Search for the cell housing the specified text and yield its [X, Y] center coordinate. 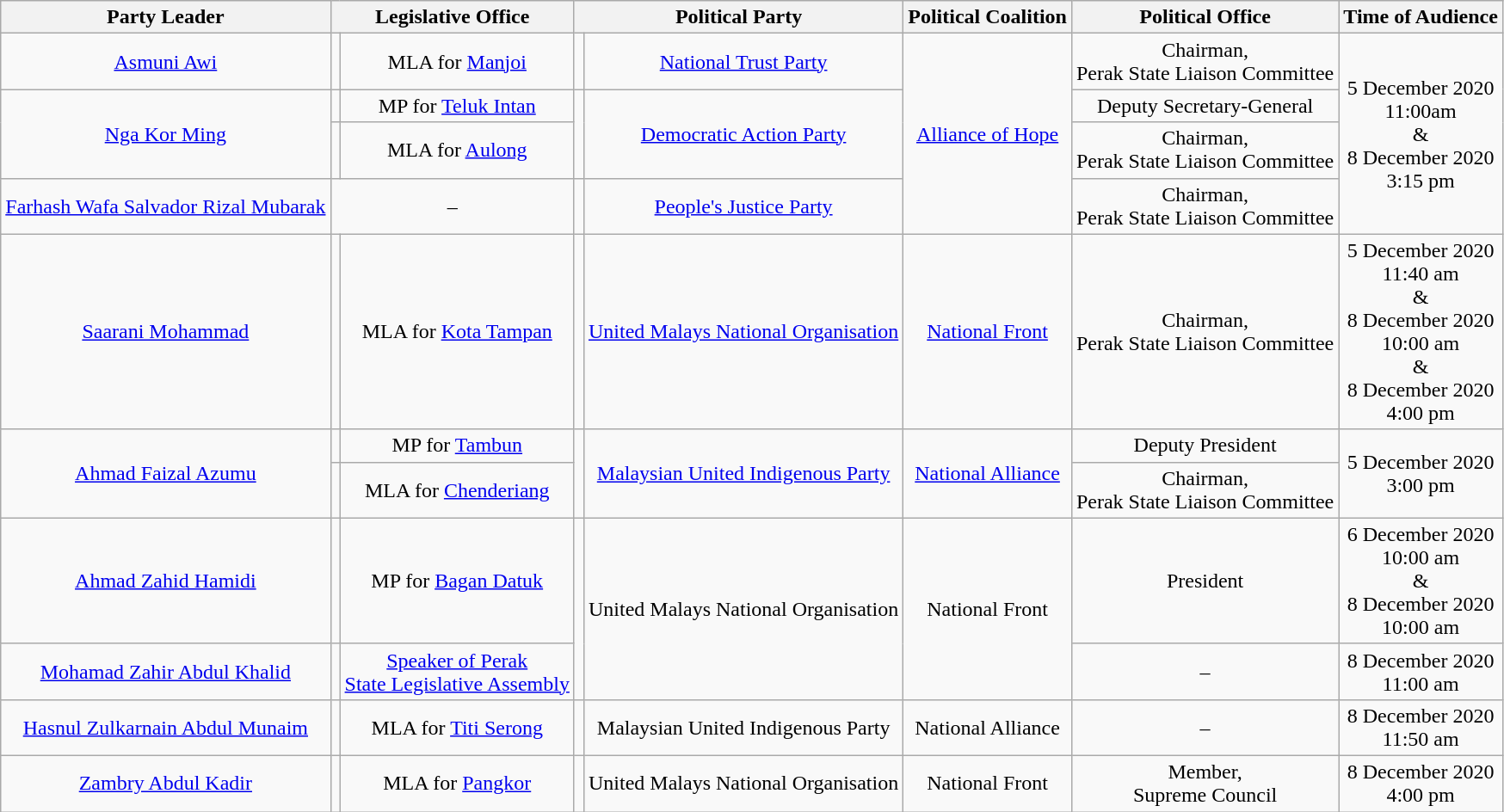
Speaker of PerakState Legislative Assembly [457, 671]
Time of Audience [1421, 17]
MLA for Titi Serong [457, 728]
5 December 202011:40 am&8 December 202010:00 am&8 December 20204:00 pm [1421, 332]
Political Party [738, 17]
Alliance of Hope [988, 134]
6 December 202010:00 am&8 December 202010:00 am [1421, 581]
Political Office [1205, 17]
Deputy Secretary-General [1205, 106]
Hasnul Zulkarnain Abdul Munaim [165, 728]
MLA for Chenderiang [457, 490]
Nga Kor Ming [165, 134]
MP for Tambun [457, 446]
Ahmad Faizal Azumu [165, 473]
National Trust Party [743, 62]
MP for Bagan Datuk [457, 581]
Mohamad Zahir Abdul Khalid [165, 671]
8 December 20204:00 pm [1421, 783]
5 December 20203:00 pm [1421, 473]
Democratic Action Party [743, 134]
MLA for Manjoi [457, 62]
MLA for Aulong [457, 150]
Zambry Abdul Kadir [165, 783]
Saarani Mohammad [165, 332]
8 December 202011:00 am [1421, 671]
Party Leader [165, 17]
President [1205, 581]
8 December 202011:50 am [1421, 728]
Political Coalition [988, 17]
5 December 202011:00am&8 December 20203:15 pm [1421, 134]
Legislative Office [453, 17]
Ahmad Zahid Hamidi [165, 581]
Farhash Wafa Salvador Rizal Mubarak [165, 206]
MLA for Kota Tampan [457, 332]
Member,Supreme Council [1205, 783]
Deputy President [1205, 446]
People's Justice Party [743, 206]
MLA for Pangkor [457, 783]
MP for Teluk Intan [457, 106]
Asmuni Awi [165, 62]
